From the cell containing the given text, extract its center point as (x, y) coordinate. 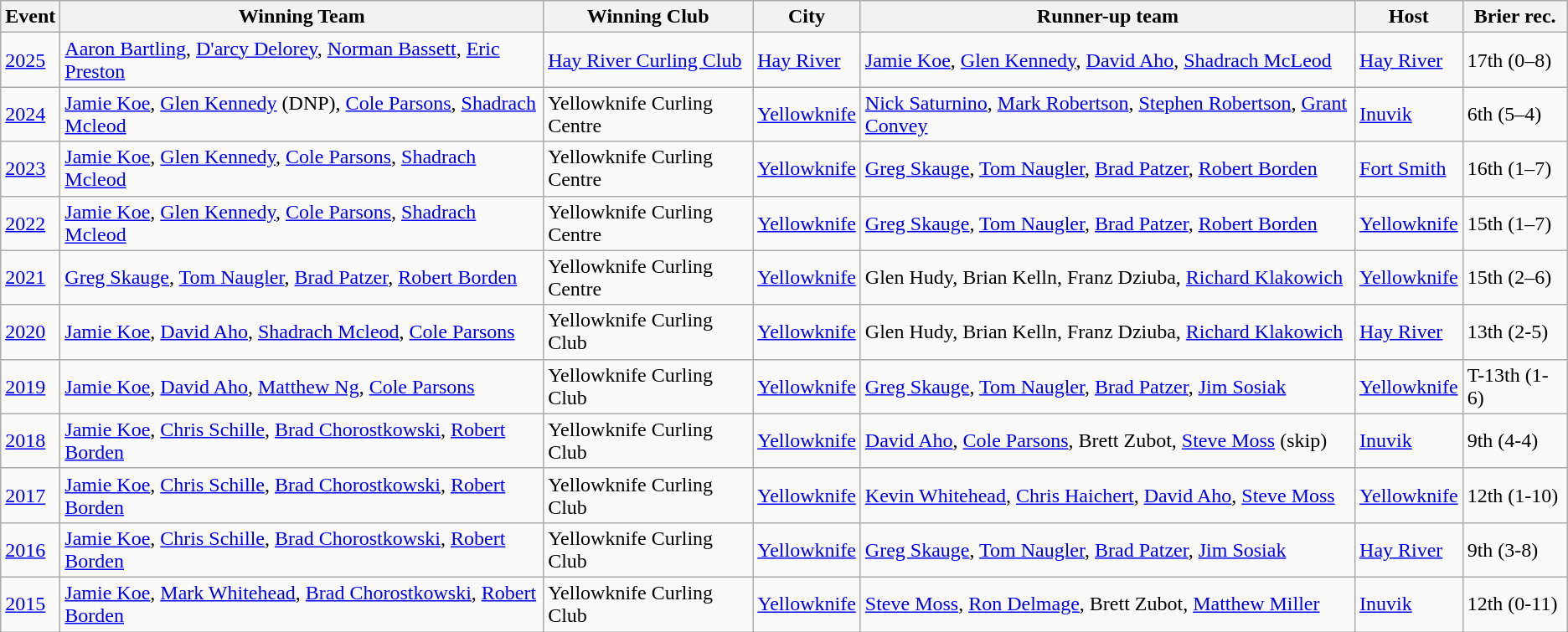
Event (30, 17)
9th (3-8) (1514, 549)
Jamie Koe, Glen Kennedy, David Aho, Shadrach McLeod (1107, 60)
2016 (30, 549)
Kevin Whitehead, Chris Haichert, David Aho, Steve Moss (1107, 496)
Brier rec. (1514, 17)
12th (0-11) (1514, 604)
2021 (30, 278)
Runner-up team (1107, 17)
15th (2–6) (1514, 278)
Jamie Koe, David Aho, Matthew Ng, Cole Parsons (302, 387)
2022 (30, 223)
13th (2-5) (1514, 331)
2017 (30, 496)
Winning Club (648, 17)
2015 (30, 604)
12th (1-10) (1514, 496)
Winning Team (302, 17)
T-13th (1-6) (1514, 387)
Fort Smith (1409, 169)
6th (5–4) (1514, 114)
Jamie Koe, David Aho, Shadrach Mcleod, Cole Parsons (302, 331)
15th (1–7) (1514, 223)
Aaron Bartling, D'arcy Delorey, Norman Bassett, Eric Preston (302, 60)
9th (4-4) (1514, 440)
2019 (30, 387)
2025 (30, 60)
Steve Moss, Ron Delmage, Brett Zubot, Matthew Miller (1107, 604)
Jamie Koe, Glen Kennedy (DNP), Cole Parsons, Shadrach Mcleod (302, 114)
2023 (30, 169)
16th (1–7) (1514, 169)
David Aho, Cole Parsons, Brett Zubot, Steve Moss (skip) (1107, 440)
2020 (30, 331)
2024 (30, 114)
Hay River Curling Club (648, 60)
2018 (30, 440)
Nick Saturnino, Mark Robertson, Stephen Robertson, Grant Convey (1107, 114)
Jamie Koe, Mark Whitehead, Brad Chorostkowski, Robert Borden (302, 604)
City (807, 17)
17th (0–8) (1514, 60)
Host (1409, 17)
